Locate the cell with the specified text and output its [x, y] center coordinate. 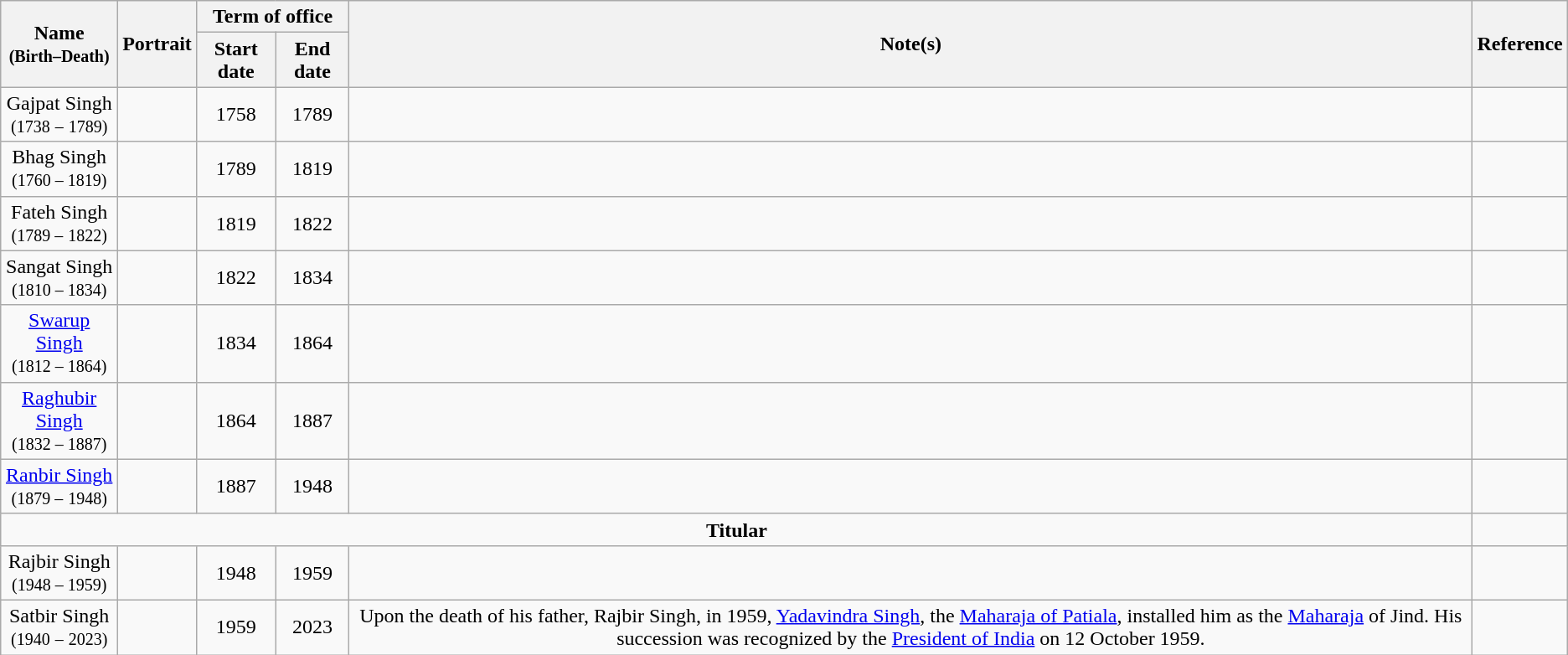
Raghubir Singh(1832 – 1887) [59, 420]
End date [312, 60]
Start date [236, 60]
Note(s) [911, 44]
Term of office [272, 17]
Sangat Singh(1810 – 1834) [59, 278]
Titular [737, 529]
Rajbir Singh(1948 – 1959) [59, 573]
Ranbir Singh(1879 – 1948) [59, 486]
Portrait [157, 44]
Fateh Singh(1789 – 1822) [59, 223]
Satbir Singh(1940 – 2023) [59, 627]
2023 [312, 627]
1758 [236, 114]
Bhag Singh(1760 – 1819) [59, 169]
Swarup Singh(1812 – 1864) [59, 343]
Name(Birth–Death) [59, 44]
Reference [1519, 44]
Gajpat Singh(1738 – 1789) [59, 114]
